Find where the given text appears and provide that cell's center as (X, Y) coordinate. 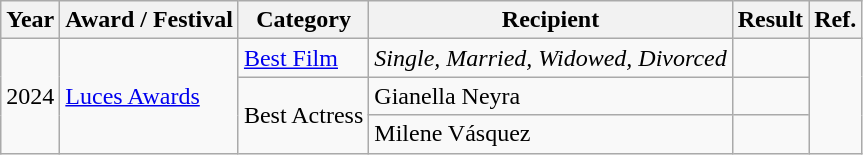
Luces Awards (150, 96)
Gianella Neyra (550, 96)
Milene Vásquez (550, 134)
Result (770, 20)
2024 (30, 96)
Best Film (303, 58)
Recipient (550, 20)
Category (303, 20)
Award / Festival (150, 20)
Single, Married, Widowed, Divorced (550, 58)
Best Actress (303, 115)
Year (30, 20)
Ref. (836, 20)
